Identify which cell holds the provided text, then report its (x, y) central coordinate. 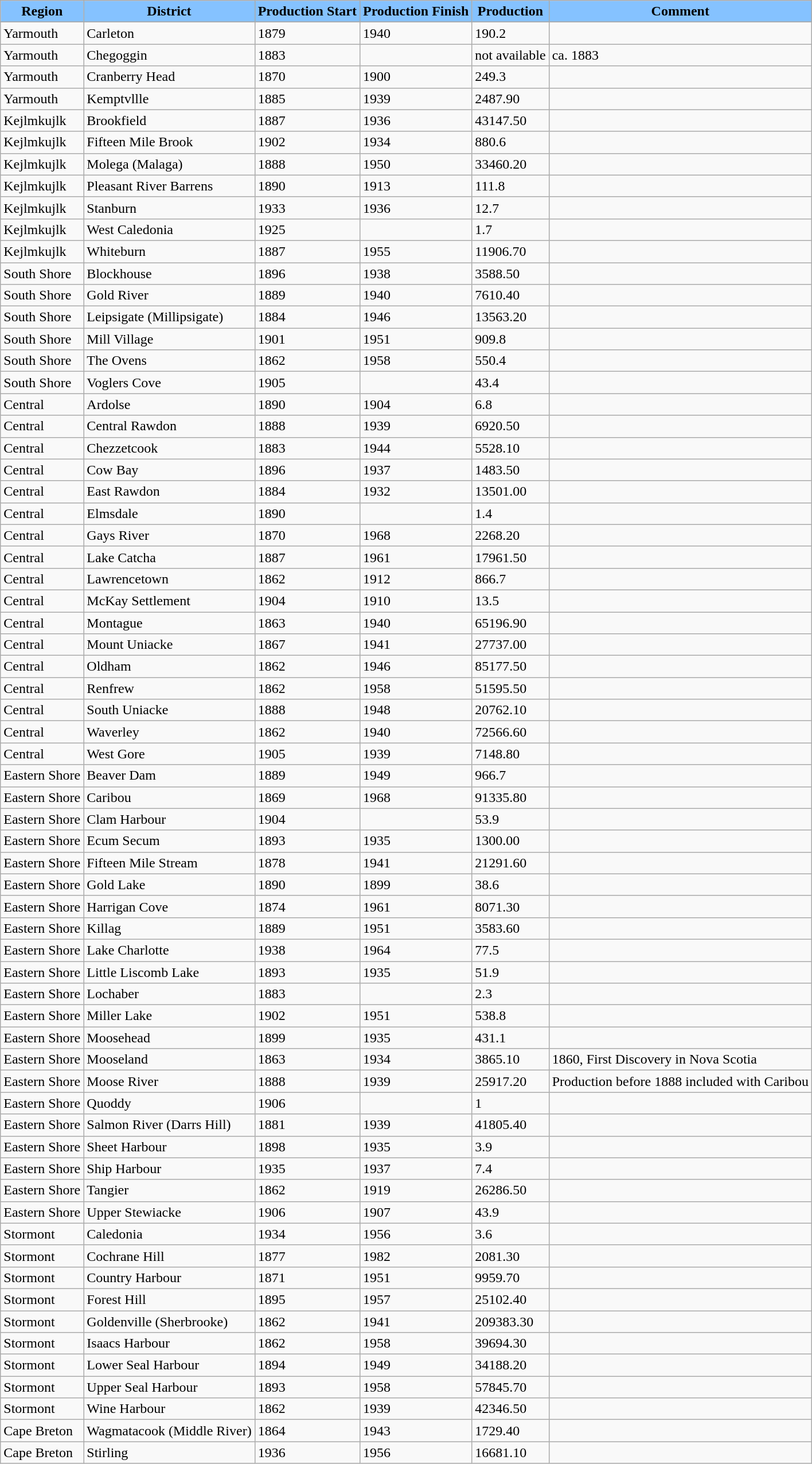
17961.50 (510, 557)
1948 (415, 710)
1933 (307, 208)
3583.60 (510, 928)
1964 (415, 950)
Wine Harbour (169, 1409)
Country Harbour (169, 1278)
Forest Hill (169, 1299)
538.8 (510, 1016)
Production (510, 11)
21291.60 (510, 863)
9959.70 (510, 1278)
53.9 (510, 819)
Ship Harbour (169, 1169)
ca. 1883 (680, 55)
57845.70 (510, 1387)
8071.30 (510, 906)
51595.50 (510, 688)
1955 (415, 251)
1.4 (510, 513)
1912 (415, 579)
Lawrencetown (169, 579)
Harrigan Cove (169, 906)
26286.50 (510, 1190)
7148.80 (510, 754)
34188.20 (510, 1365)
1300.00 (510, 841)
Cow Bay (169, 470)
33460.20 (510, 164)
1874 (307, 906)
1867 (307, 645)
District (169, 11)
Fifteen Mile Brook (169, 142)
1982 (415, 1256)
Gold Lake (169, 885)
Lake Charlotte (169, 950)
1881 (307, 1125)
12.7 (510, 208)
Carleton (169, 33)
Mill Village (169, 339)
Voglers Cove (169, 383)
38.6 (510, 885)
Kemptvllle (169, 99)
Miller Lake (169, 1016)
Blockhouse (169, 274)
5528.10 (510, 448)
Caledonia (169, 1234)
Pleasant River Barrens (169, 186)
Lochaber (169, 994)
1944 (415, 448)
1871 (307, 1278)
7.4 (510, 1169)
Lake Catcha (169, 557)
Ardolse (169, 404)
11906.70 (510, 251)
1919 (415, 1190)
East Rawdon (169, 492)
1878 (307, 863)
1877 (307, 1256)
1885 (307, 99)
42346.50 (510, 1409)
966.7 (510, 776)
Molega (Malaga) (169, 164)
South Uniacke (169, 710)
Quoddy (169, 1103)
41805.40 (510, 1125)
550.4 (510, 361)
Whiteburn (169, 251)
1932 (415, 492)
1901 (307, 339)
Central Rawdon (169, 426)
The Ovens (169, 361)
111.8 (510, 186)
Waverley (169, 732)
Mooseland (169, 1060)
1910 (415, 601)
Caribou (169, 797)
Brookfield (169, 120)
91335.80 (510, 797)
39694.30 (510, 1344)
McKay Settlement (169, 601)
13.5 (510, 601)
Stirling (169, 1453)
1879 (307, 33)
1913 (415, 186)
1900 (415, 77)
866.7 (510, 579)
2487.90 (510, 99)
Upper Seal Harbour (169, 1387)
431.1 (510, 1038)
85177.50 (510, 667)
Beaver Dam (169, 776)
72566.60 (510, 732)
909.8 (510, 339)
Sheet Harbour (169, 1147)
6920.50 (510, 426)
Cochrane Hill (169, 1256)
Moosehead (169, 1038)
1950 (415, 164)
Salmon River (Darrs Hill) (169, 1125)
3588.50 (510, 274)
190.2 (510, 33)
Killag (169, 928)
Cranberry Head (169, 77)
1 (510, 1103)
1925 (307, 229)
Production Start (307, 11)
Moose River (169, 1081)
Leipsigate (Millipsigate) (169, 317)
Chezzetcook (169, 448)
13563.20 (510, 317)
51.9 (510, 972)
West Gore (169, 754)
Region (42, 11)
43147.50 (510, 120)
249.3 (510, 77)
Ecum Secum (169, 841)
Upper Stewiacke (169, 1212)
1943 (415, 1431)
Gold River (169, 295)
Production Finish (415, 11)
77.5 (510, 950)
Montague (169, 622)
3.6 (510, 1234)
1729.40 (510, 1431)
1895 (307, 1299)
65196.90 (510, 622)
1860, First Discovery in Nova Scotia (680, 1060)
Fifteen Mile Stream (169, 863)
Elmsdale (169, 513)
2081.30 (510, 1256)
7610.40 (510, 295)
2.3 (510, 994)
1864 (307, 1431)
Chegoggin (169, 55)
Tangier (169, 1190)
Goldenville (Sherbrooke) (169, 1321)
Oldham (169, 667)
16681.10 (510, 1453)
2268.20 (510, 535)
6.8 (510, 404)
Comment (680, 11)
20762.10 (510, 710)
1.7 (510, 229)
13501.00 (510, 492)
1957 (415, 1299)
Renfrew (169, 688)
1894 (307, 1365)
3865.10 (510, 1060)
27737.00 (510, 645)
1898 (307, 1147)
Isaacs Harbour (169, 1344)
25917.20 (510, 1081)
209383.30 (510, 1321)
1483.50 (510, 470)
Lower Seal Harbour (169, 1365)
880.6 (510, 142)
1869 (307, 797)
25102.40 (510, 1299)
not available (510, 55)
Little Liscomb Lake (169, 972)
43.9 (510, 1212)
Wagmatacook (Middle River) (169, 1431)
Gays River (169, 535)
43.4 (510, 383)
1907 (415, 1212)
Stanburn (169, 208)
Clam Harbour (169, 819)
3.9 (510, 1147)
Production before 1888 included with Caribou (680, 1081)
West Caledonia (169, 229)
Mount Uniacke (169, 645)
